For the text-containing cell, return its midpoint in (X, Y) coordinate format. 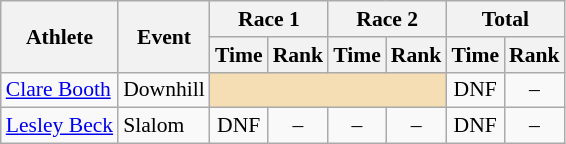
Event (164, 36)
Clare Booth (60, 90)
Total (505, 19)
Athlete (60, 36)
Lesley Beck (60, 126)
Race 2 (387, 19)
Race 1 (269, 19)
Downhill (164, 90)
Slalom (164, 126)
